Determine the (X, Y) coordinate at the center of the cell enclosing the given text.  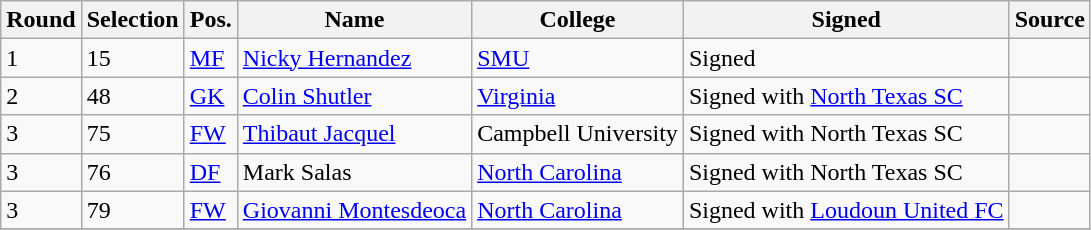
Colin Shutler (354, 96)
76 (132, 172)
Virginia (578, 96)
SMU (578, 58)
Source (1050, 20)
48 (132, 96)
MF (210, 58)
Signed with Loudoun United FC (846, 210)
Campbell University (578, 134)
Round (41, 20)
2 (41, 96)
Thibaut Jacquel (354, 134)
Giovanni Montesdeoca (354, 210)
1 (41, 58)
GK (210, 96)
Selection (132, 20)
Mark Salas (354, 172)
75 (132, 134)
Nicky Hernandez (354, 58)
Pos. (210, 20)
DF (210, 172)
15 (132, 58)
Name (354, 20)
79 (132, 210)
College (578, 20)
